Return (X, Y) of the center of cell containing provided text 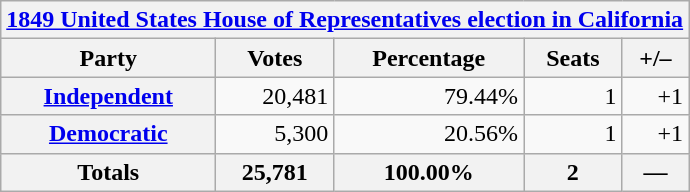
Votes (275, 58)
100.00% (429, 172)
+/– (656, 58)
2 (574, 172)
20,481 (275, 96)
20.56% (429, 134)
5,300 (275, 134)
— (656, 172)
Democratic (108, 134)
79.44% (429, 96)
Seats (574, 58)
Independent (108, 96)
Percentage (429, 58)
Totals (108, 172)
Party (108, 58)
25,781 (275, 172)
1849 United States House of Representatives election in California (345, 20)
